Locate the cell with the specified text and output its (X, Y) center coordinate. 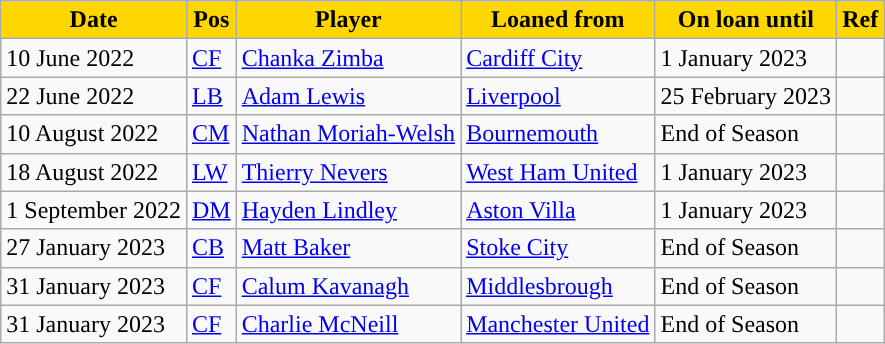
Chanka Zimba (348, 58)
Thierry Nevers (348, 172)
Charlie McNeill (348, 324)
Cardiff City (558, 58)
Matt Baker (348, 248)
Manchester United (558, 324)
Pos (211, 20)
LW (211, 172)
18 August 2022 (94, 172)
West Ham United (558, 172)
On loan until (746, 20)
Player (348, 20)
Calum Kavanagh (348, 286)
CM (211, 134)
Liverpool (558, 96)
10 August 2022 (94, 134)
Loaned from (558, 20)
CB (211, 248)
Ref (860, 20)
22 June 2022 (94, 96)
10 June 2022 (94, 58)
25 February 2023 (746, 96)
Date (94, 20)
DM (211, 210)
1 September 2022 (94, 210)
Nathan Moriah-Welsh (348, 134)
Bournemouth (558, 134)
Stoke City (558, 248)
Adam Lewis (348, 96)
27 January 2023 (94, 248)
Middlesbrough (558, 286)
LB (211, 96)
Aston Villa (558, 210)
Hayden Lindley (348, 210)
